Return (X, Y) of the center of cell containing provided text 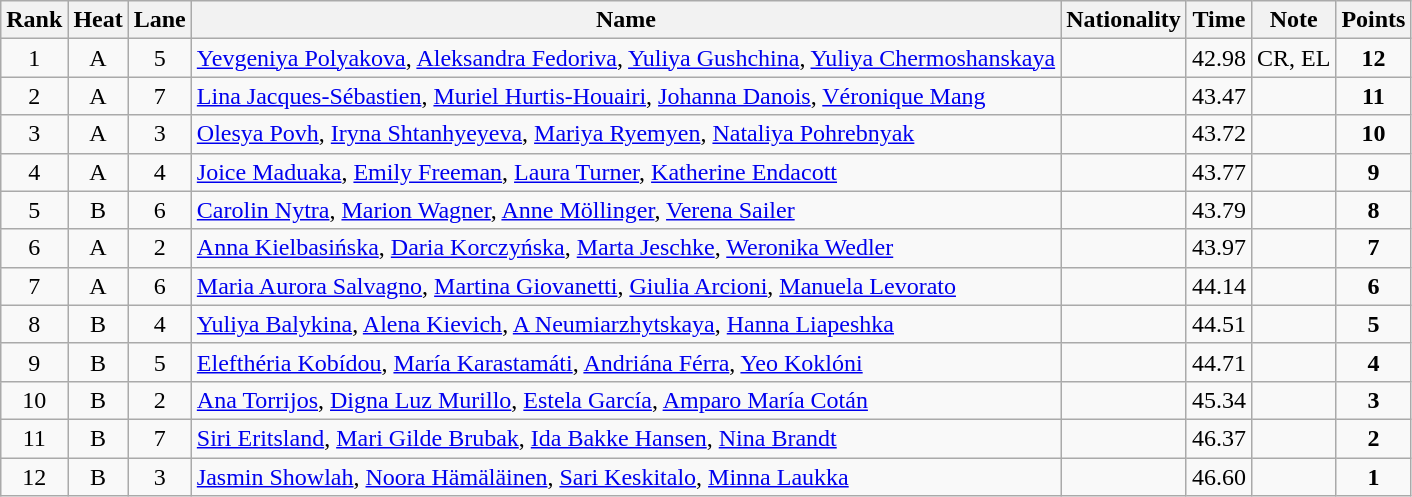
Anna Kielbasińska, Daria Korczyńska, Marta Jeschke, Weronika Wedler (626, 248)
Nationality (1124, 20)
43.47 (1218, 96)
Yuliya Balykina, Alena Kievich, A Neumiarzhytskaya, Hanna Liapeshka (626, 324)
CR, EL (1293, 58)
43.97 (1218, 248)
Rank (34, 20)
Name (626, 20)
44.71 (1218, 362)
Siri Eritsland, Mari Gilde Brubak, Ida Bakke Hansen, Nina Brandt (626, 438)
42.98 (1218, 58)
Ana Torrijos, Digna Luz Murillo, Estela García, Amparo María Cotán (626, 400)
Yevgeniya Polyakova, Aleksandra Fedoriva, Yuliya Gushchina, Yuliya Chermoshanskaya (626, 58)
45.34 (1218, 400)
Lane (160, 20)
44.51 (1218, 324)
43.79 (1218, 210)
Carolin Nytra, Marion Wagner, Anne Möllinger, Verena Sailer (626, 210)
Olesya Povh, Iryna Shtanhyeyeva, Mariya Ryemyen, Nataliya Pohrebnyak (626, 134)
46.37 (1218, 438)
Maria Aurora Salvagno, Martina Giovanetti, Giulia Arcioni, Manuela Levorato (626, 286)
46.60 (1218, 477)
Lina Jacques-Sébastien, Muriel Hurtis-Houairi, Johanna Danois, Véronique Mang (626, 96)
Note (1293, 20)
Points (1374, 20)
Elefthéria Kobídou, María Karastamáti, Andriána Férra, Yeo Koklóni (626, 362)
Time (1218, 20)
44.14 (1218, 286)
43.77 (1218, 172)
Heat (98, 20)
Joice Maduaka, Emily Freeman, Laura Turner, Katherine Endacott (626, 172)
Jasmin Showlah, Noora Hämäläinen, Sari Keskitalo, Minna Laukka (626, 477)
43.72 (1218, 134)
